Output the [x, y] coordinate of the center of the cell containing the given text.  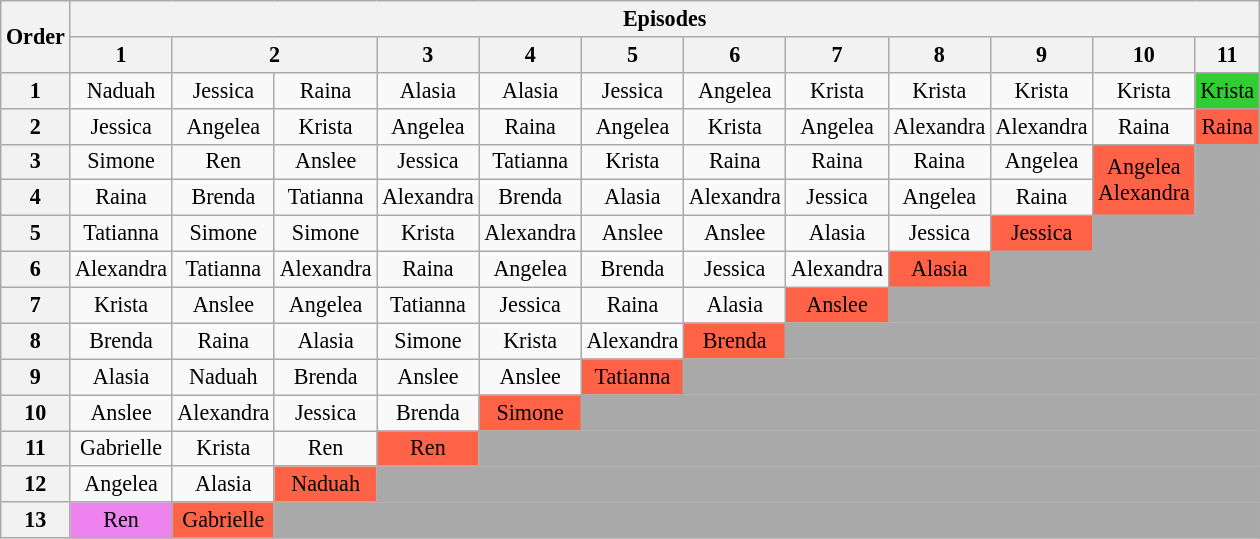
AngeleaAlexandra [1144, 180]
Episodes [664, 18]
13 [36, 520]
Order [36, 36]
12 [36, 484]
